Scan for the cell matching the given text and deliver its (X, Y) coordinate at center. 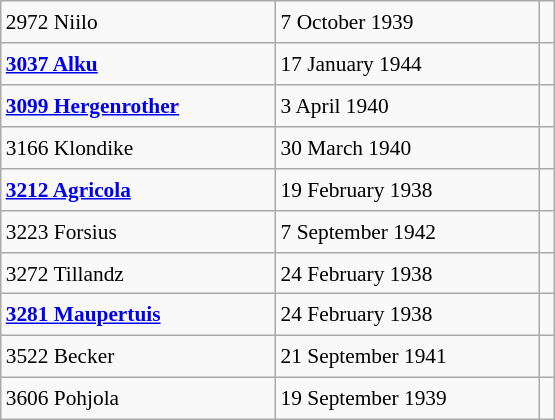
19 February 1938 (408, 189)
19 September 1939 (408, 399)
7 September 1942 (408, 231)
3099 Hergenrother (138, 106)
17 January 1944 (408, 64)
3 April 1940 (408, 106)
3281 Maupertuis (138, 315)
3522 Becker (138, 357)
3223 Forsius (138, 231)
3272 Tillandz (138, 273)
3606 Pohjola (138, 399)
3212 Agricola (138, 189)
30 March 1940 (408, 148)
2972 Niilo (138, 22)
3166 Klondike (138, 148)
21 September 1941 (408, 357)
3037 Alku (138, 64)
7 October 1939 (408, 22)
